Extract the (x, y) coordinate from the center of the cell holding the provided text.  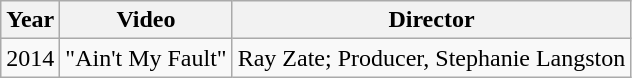
Year (30, 20)
Ray Zate; Producer, Stephanie Langston (432, 58)
2014 (30, 58)
"Ain't My Fault" (146, 58)
Video (146, 20)
Director (432, 20)
